Identify which cell holds the provided text, then report its [X, Y] central coordinate. 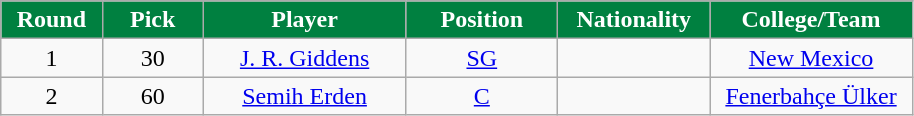
C [482, 96]
Semih Erden [304, 96]
Fenerbahçe Ülker [812, 96]
Round [52, 20]
1 [52, 58]
SG [482, 58]
College/Team [812, 20]
Player [304, 20]
Nationality [634, 20]
30 [152, 58]
Position [482, 20]
J. R. Giddens [304, 58]
Pick [152, 20]
2 [52, 96]
New Mexico [812, 58]
60 [152, 96]
